Find where the given text appears and provide that cell's center as [x, y] coordinate. 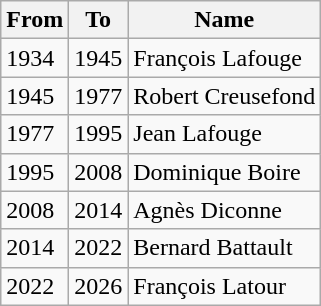
Agnès Diconne [224, 210]
Robert Creusefond [224, 96]
Dominique Boire [224, 172]
2026 [98, 286]
François Latour [224, 286]
To [98, 20]
Bernard Battault [224, 248]
From [35, 20]
Name [224, 20]
François Lafouge [224, 58]
1934 [35, 58]
Jean Lafouge [224, 134]
